Extract the (X, Y) coordinate from the center of the cell holding the provided text.  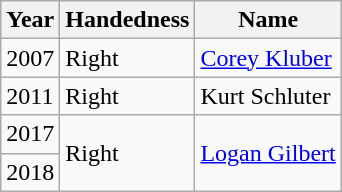
Kurt Schluter (268, 96)
2018 (30, 172)
Corey Kluber (268, 58)
Handedness (128, 20)
Name (268, 20)
Year (30, 20)
2011 (30, 96)
2007 (30, 58)
2017 (30, 134)
Logan Gilbert (268, 153)
